Output the (x, y) coordinate of the center of the cell containing the given text.  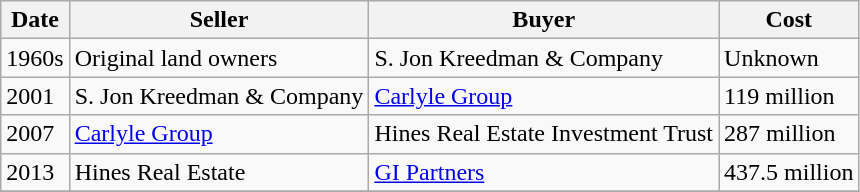
119 million (789, 96)
Buyer (544, 20)
437.5 million (789, 172)
2001 (35, 96)
2007 (35, 134)
287 million (789, 134)
Date (35, 20)
Hines Real Estate (219, 172)
Cost (789, 20)
Original land owners (219, 58)
2013 (35, 172)
Hines Real Estate Investment Trust (544, 134)
GI Partners (544, 172)
Unknown (789, 58)
Seller (219, 20)
1960s (35, 58)
